Determine the [X, Y] coordinate at the center of the cell enclosing the given text.  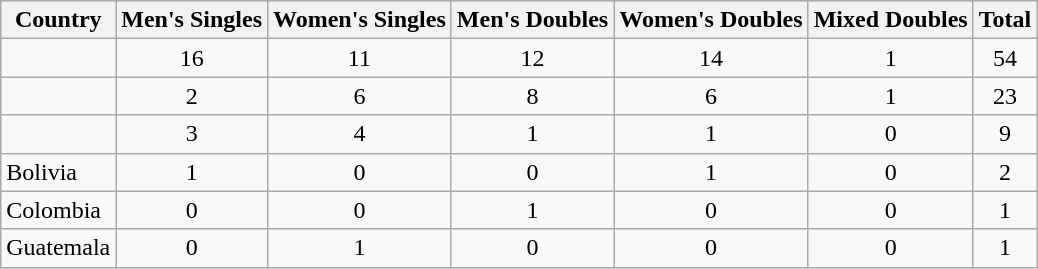
4 [360, 134]
Men's Doubles [532, 20]
Women's Doubles [711, 20]
8 [532, 96]
Guatemala [58, 248]
3 [192, 134]
23 [1005, 96]
Total [1005, 20]
Mixed Doubles [890, 20]
11 [360, 58]
12 [532, 58]
14 [711, 58]
Colombia [58, 210]
Women's Singles [360, 20]
Bolivia [58, 172]
Men's Singles [192, 20]
54 [1005, 58]
Country [58, 20]
9 [1005, 134]
16 [192, 58]
